Return [x, y] of the center of cell containing provided text 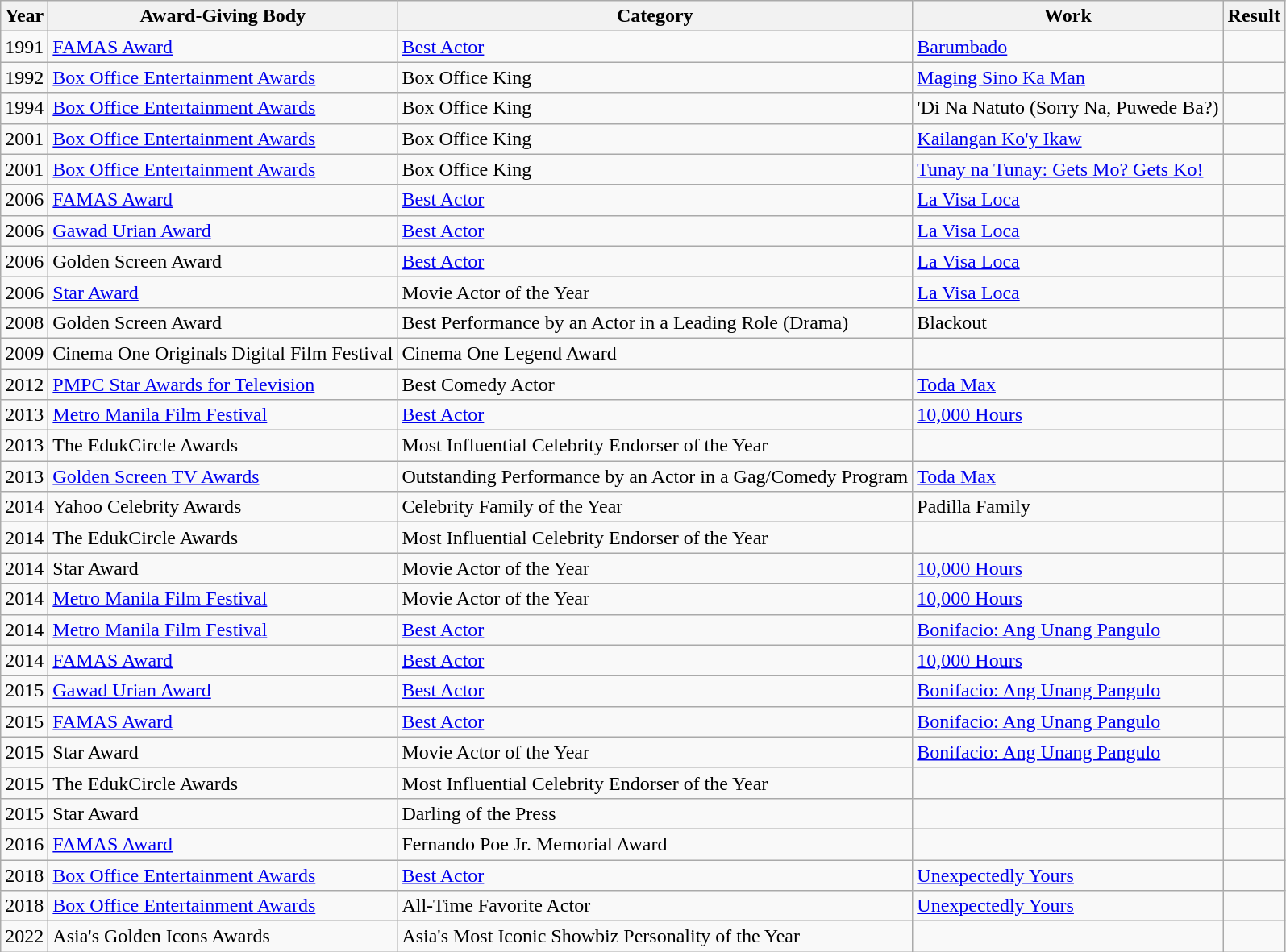
Category [655, 16]
Asia's Golden Icons Awards [223, 937]
2008 [24, 322]
Golden Screen TV Awards [223, 476]
Best Performance by an Actor in a Leading Role (Drama) [655, 322]
2022 [24, 937]
Outstanding Performance by an Actor in a Gag/Comedy Program [655, 476]
2012 [24, 385]
1994 [24, 108]
Work [1068, 16]
Asia's Most Iconic Showbiz Personality of the Year [655, 937]
2016 [24, 844]
Best Comedy Actor [655, 385]
Fernando Poe Jr. Memorial Award [655, 844]
Year [24, 16]
Padilla Family [1068, 507]
Cinema One Legend Award [655, 353]
Yahoo Celebrity Awards [223, 507]
1992 [24, 77]
Award-Giving Body [223, 16]
2009 [24, 353]
PMPC Star Awards for Television [223, 385]
Maging Sino Ka Man [1068, 77]
Darling of the Press [655, 813]
Barumbado [1068, 47]
Celebrity Family of the Year [655, 507]
Cinema One Originals Digital Film Festival [223, 353]
'Di Na Natuto (Sorry Na, Puwede Ba?) [1068, 108]
Tunay na Tunay: Gets Mo? Gets Ko! [1068, 169]
Blackout [1068, 322]
Result [1254, 16]
All-Time Favorite Actor [655, 906]
Kailangan Ko'y Ikaw [1068, 139]
1991 [24, 47]
